Determine the [x, y] coordinate at the center of the cell enclosing the given text.  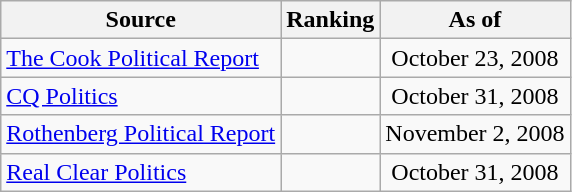
Real Clear Politics [141, 172]
As of [475, 20]
Ranking [330, 20]
Source [141, 20]
Rothenberg Political Report [141, 134]
November 2, 2008 [475, 134]
CQ Politics [141, 96]
October 23, 2008 [475, 58]
The Cook Political Report [141, 58]
